Identify which cell holds the provided text, then report its [x, y] central coordinate. 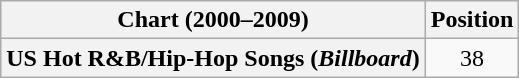
38 [472, 58]
Chart (2000–2009) [213, 20]
US Hot R&B/Hip-Hop Songs (Billboard) [213, 58]
Position [472, 20]
